Return the (X, Y) coordinate for the center point of the cell that contains the specified text.  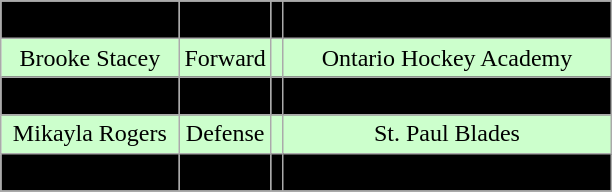
Taylor Landry (90, 20)
Catherine Tufts (90, 96)
Scanlon Creek Hockey Academy (446, 172)
Brooke Stacey (90, 58)
Victoria Hummel (90, 172)
St. Paul Blades (446, 134)
Mikayla Rogers (90, 134)
Defense (225, 134)
Auburn/Leavitt Red Hornets (446, 20)
